Detect which cell encompasses the target text, then output its (x, y) center coordinate. 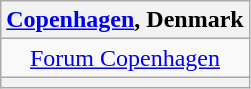
Copenhagen, Denmark (125, 20)
Forum Copenhagen (125, 58)
